Provide the [X, Y] coordinate of the cell's center where the given text is located.  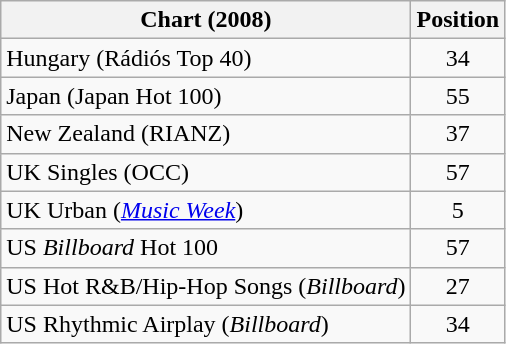
Chart (2008) [206, 20]
Hungary (Rádiós Top 40) [206, 58]
Position [458, 20]
UK Urban (Music Week) [206, 210]
Japan (Japan Hot 100) [206, 96]
New Zealand (RIANZ) [206, 134]
37 [458, 134]
5 [458, 210]
27 [458, 286]
US Billboard Hot 100 [206, 248]
US Rhythmic Airplay (Billboard) [206, 324]
55 [458, 96]
UK Singles (OCC) [206, 172]
US Hot R&B/Hip-Hop Songs (Billboard) [206, 286]
